Find where the given text appears and provide that cell's center as [X, Y] coordinate. 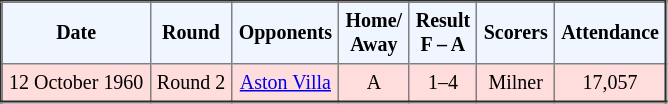
A [374, 83]
17,057 [610, 83]
Attendance [610, 33]
Aston Villa [286, 83]
ResultF – A [443, 33]
1–4 [443, 83]
12 October 1960 [76, 83]
Scorers [516, 33]
Opponents [286, 33]
Home/Away [374, 33]
Round [191, 33]
Milner [516, 83]
Date [76, 33]
Round 2 [191, 83]
